Return (X, Y) of the center of cell containing provided text 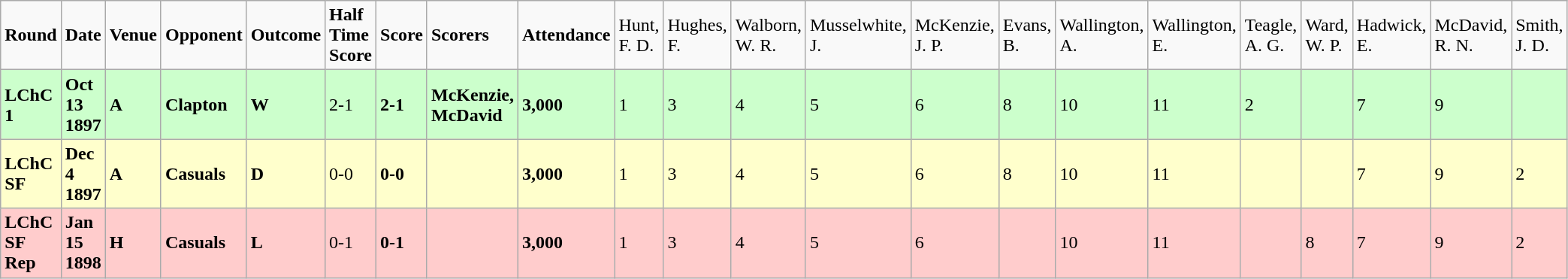
Teagle, A. G. (1271, 35)
H (133, 243)
Jan 15 1898 (83, 243)
Dec 4 1897 (83, 174)
Smith, J. D. (1539, 35)
L (286, 243)
Hadwick, E. (1391, 35)
Musselwhite, J. (858, 35)
Outcome (286, 35)
LChC SF (31, 174)
W (286, 105)
McKenzie, McDavid (472, 105)
Half Time Score (351, 35)
McKenzie, J. P. (954, 35)
Hughes, F. (697, 35)
Clapton (204, 105)
LChC 1 (31, 105)
Ward, W. P. (1327, 35)
Hunt, F. D. (639, 35)
Venue (133, 35)
Wallington, E. (1195, 35)
Wallington, A. (1101, 35)
Oct 13 1897 (83, 105)
Opponent (204, 35)
Scorers (472, 35)
Walborn, W. R. (768, 35)
McDavid, R. N. (1471, 35)
Attendance (566, 35)
Round (31, 35)
LChC SF Rep (31, 243)
Evans, B. (1027, 35)
Score (402, 35)
D (286, 174)
Date (83, 35)
